Capture the cell that displays the provided text and extract its [x, y] central coordinate. 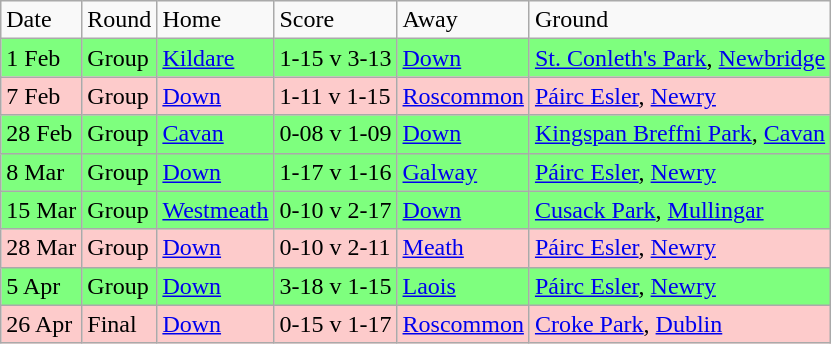
Meath [463, 248]
0-10 v 2-17 [336, 210]
0-08 v 1-09 [336, 134]
1-15 v 3-13 [336, 58]
1-17 v 1-16 [336, 172]
Final [120, 324]
Date [42, 20]
28 Feb [42, 134]
Away [463, 20]
5 Apr [42, 286]
1-11 v 1-15 [336, 96]
26 Apr [42, 324]
8 Mar [42, 172]
Laois [463, 286]
Kildare [216, 58]
Westmeath [216, 210]
St. Conleth's Park, Newbridge [680, 58]
15 Mar [42, 210]
0-15 v 1-17 [336, 324]
7 Feb [42, 96]
Home [216, 20]
Galway [463, 172]
Cusack Park, Mullingar [680, 210]
Cavan [216, 134]
28 Mar [42, 248]
Ground [680, 20]
Round [120, 20]
Score [336, 20]
1 Feb [42, 58]
Croke Park, Dublin [680, 324]
3-18 v 1-15 [336, 286]
0-10 v 2-11 [336, 248]
Kingspan Breffni Park, Cavan [680, 134]
